Find where the given text appears and provide that cell's center as (X, Y) coordinate. 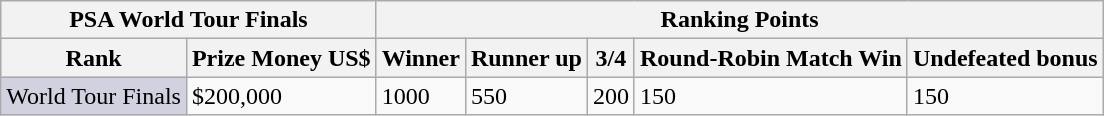
Runner up (526, 58)
200 (610, 96)
Undefeated bonus (1005, 58)
3/4 (610, 58)
PSA World Tour Finals (188, 20)
1000 (420, 96)
Winner (420, 58)
World Tour Finals (94, 96)
Ranking Points (740, 20)
Rank (94, 58)
550 (526, 96)
Round-Robin Match Win (770, 58)
$200,000 (281, 96)
Prize Money US$ (281, 58)
